Capture the cell that displays the provided text and extract its (x, y) central coordinate. 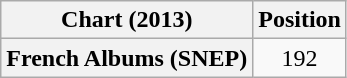
Chart (2013) (127, 20)
French Albums (SNEP) (127, 58)
192 (300, 58)
Position (300, 20)
